Find where the given text appears and provide that cell's center as (x, y) coordinate. 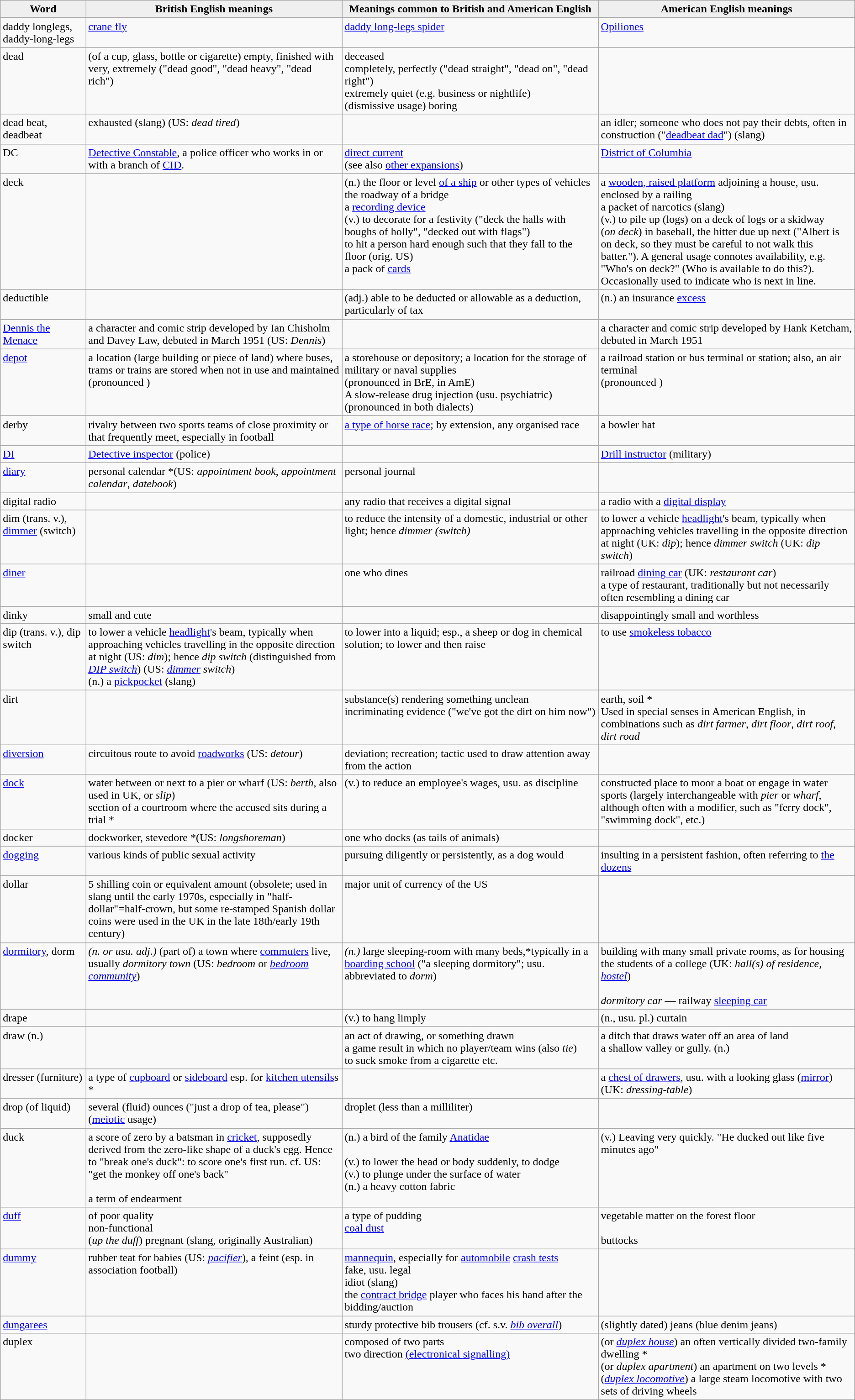
duck (43, 1167)
dead (43, 81)
a radio with a digital display (726, 501)
depot (43, 382)
dresser (furniture) (43, 1083)
earth, soil * Used in special senses in American English, in combinations such as dirt farmer, dirt floor, dirt roof, dirt road (726, 718)
disappointingly small and worthless (726, 615)
dummy (43, 1283)
(adj.) able to be deducted or allowable as a deduction, particularly of tax (470, 304)
a character and comic strip developed by Hank Ketcham, debuted in March 1951 (726, 334)
(v.) to reduce an employee's wages, usu. as discipline (470, 802)
deceasedcompletely, perfectly ("dead straight", "dead on", "dead right")extremely quiet (e.g. business or nightlife)(dismissive usage) boring (470, 81)
sturdy protective bib trousers (cf. s.v. bib overall) (470, 1325)
vegetable matter on the forest floorbuttocks (726, 1228)
mannequin, especially for automobile crash testsfake, usu. legalidiot (slang)the contract bridge player who faces his hand after the bidding/auction (470, 1283)
dungarees (43, 1325)
(n.) large sleeping-room with many beds,*typically in a boarding school ("a sleeping dormitory"; usu. abbreviated to dorm) (470, 976)
(n. or usu. adj.) (part of) a town where commuters live, usually dormitory town (US: bedroom or bedroom community) (214, 976)
District of Columbia (726, 159)
major unit of currency of the US (470, 909)
diversion (43, 760)
a ditch that draws water off an area of landa shallow valley or gully. (n.) (726, 1047)
digital radio (43, 501)
to reduce the intensity of a domestic, industrial or other light; hence dimmer (switch) (470, 537)
to use smokeless tobacco (726, 657)
circuitous route to avoid roadworks (US: detour) (214, 760)
various kinds of public sexual activity (214, 861)
Detective Constable, a police officer who works in or with a branch of CID. (214, 159)
substance(s) rendering something uncleanincriminating evidence ("we've got the dirt on him now") (470, 718)
dogging (43, 861)
a character and comic strip developed by Ian Chisholm and Davey Law, debuted in March 1951 (US: Dennis) (214, 334)
drape (43, 1018)
a chest of drawers, usu. with a looking glass (mirror) (UK: dressing-table) (726, 1083)
Opiliones (726, 33)
any radio that receives a digital signal (470, 501)
railroad dining car (UK: restaurant car)a type of restaurant, traditionally but not necessarily often resembling a dining car (726, 585)
insulting in a persistent fashion, often referring to the dozens (726, 861)
dim (trans. v.), dimmer (switch) (43, 537)
daddy longlegs, daddy-long-legs (43, 33)
draw (n.) (43, 1047)
Word (43, 9)
a location (large building or piece of land) where buses, trams or trains are stored when not in use and maintained(pronounced ) (214, 382)
(slightly dated) jeans (blue denim jeans) (726, 1325)
drop (of liquid) (43, 1113)
a type of puddingcoal dust (470, 1228)
American English meanings (726, 9)
dockworker, stevedore *(US: longshoreman) (214, 837)
composed of two partstwo direction (electronical signalling) (470, 1367)
(n.) an insurance excess (726, 304)
docker (43, 837)
deviation; recreation; tactic used to draw attention away from the action (470, 760)
exhausted (slang) (US: dead tired) (214, 129)
dollar (43, 909)
one who docks (as tails of animals) (470, 837)
DI (43, 454)
crane fly (214, 33)
Meanings common to British and American English (470, 9)
a railroad station or bus terminal or station; also, an air terminal(pronounced ) (726, 382)
water between or next to a pier or wharf (US: berth, also used in UK, or slip)section of a courtroom where the accused sits during a trial * (214, 802)
pursuing diligently or persistently, as a dog would (470, 861)
dirt (43, 718)
(v.) Leaving very quickly. "He ducked out like five minutes ago" (726, 1167)
(n., usu. pl.) curtain (726, 1018)
daddy long-legs spider (470, 33)
diary (43, 478)
dip (trans. v.), dip switch (43, 657)
derby (43, 430)
of poor qualitynon-functional(up the duff) pregnant (slang, originally Australian) (214, 1228)
a type of horse race; by extension, any organised race (470, 430)
a type of cupboard or sideboard esp. for kitchen utensilss * (214, 1083)
(v.) to hang limply (470, 1018)
dead beat, deadbeat (43, 129)
a bowler hat (726, 430)
deck (43, 232)
dormitory, dorm (43, 976)
(of a cup, glass, bottle or cigarette) empty, finished withvery, extremely ("dead good", "dead heavy", "dead rich") (214, 81)
rubber teat for babies (US: pacifier), a feint (esp. in association football) (214, 1283)
small and cute (214, 615)
direct current(see also other expansions) (470, 159)
dinky (43, 615)
an idler; someone who does not pay their debts, often in construction ("deadbeat dad") (slang) (726, 129)
rivalry between two sports teams of close proximity or that frequently meet, especially in football (214, 430)
one who dines (470, 585)
personal calendar *(US: appointment book, appointment calendar, datebook) (214, 478)
duplex (43, 1367)
Detective inspector (police) (214, 454)
diner (43, 585)
DC (43, 159)
British English meanings (214, 9)
Dennis the Menace (43, 334)
to lower into a liquid; esp., a sheep or dog in chemical solution; to lower and then raise (470, 657)
Drill instructor (military) (726, 454)
droplet (less than a milliliter) (470, 1113)
several (fluid) ounces ("just a drop of tea, please") (meiotic usage) (214, 1113)
duff (43, 1228)
dock (43, 802)
deductible (43, 304)
an act of drawing, or something drawna game result in which no player/team wins (also tie)to suck smoke from a cigarette etc. (470, 1047)
personal journal (470, 478)
